Capture the cell that displays the provided text and extract its (X, Y) central coordinate. 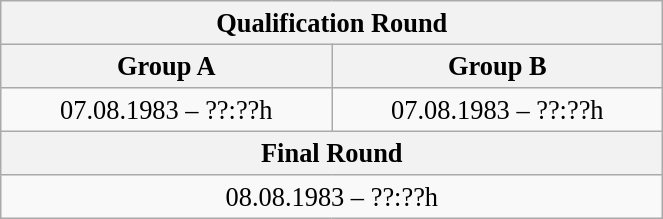
Qualification Round (332, 22)
Group B (498, 66)
Final Round (332, 153)
08.08.1983 – ??:??h (332, 197)
Group A (166, 66)
